Output the (x, y) coordinate of the center of the cell containing the given text.  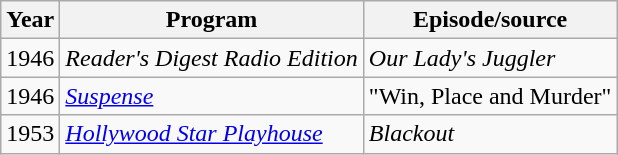
Our Lady's Juggler (490, 58)
Blackout (490, 134)
Episode/source (490, 20)
"Win, Place and Murder" (490, 96)
Suspense (212, 96)
1953 (30, 134)
Program (212, 20)
Hollywood Star Playhouse (212, 134)
Reader's Digest Radio Edition (212, 58)
Year (30, 20)
